Extract the (X, Y) coordinate from the center of the cell holding the provided text.  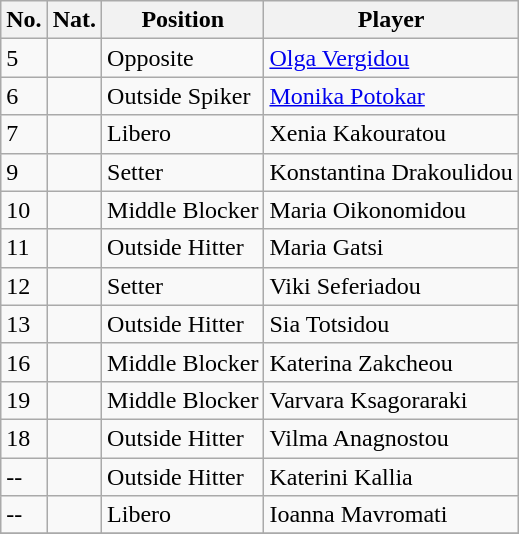
19 (24, 400)
Viki Seferiadou (391, 286)
Konstantina Drakoulidou (391, 172)
Monika Potokar (391, 96)
11 (24, 248)
Maria Oikonomidou (391, 210)
9 (24, 172)
Position (183, 20)
Opposite (183, 58)
18 (24, 438)
Maria Gatsi (391, 248)
No. (24, 20)
12 (24, 286)
Outside Spiker (183, 96)
Vilma Anagnostou (391, 438)
6 (24, 96)
Player (391, 20)
5 (24, 58)
13 (24, 324)
10 (24, 210)
Katerini Kallia (391, 477)
Xenia Kakouratou (391, 134)
Ioanna Mavromati (391, 515)
Katerina Zakcheou (391, 362)
Sia Totsidou (391, 324)
16 (24, 362)
Varvara Ksagoraraki (391, 400)
7 (24, 134)
Nat. (74, 20)
Olga Vergidou (391, 58)
